Extract the (X, Y) coordinate from the center of the cell holding the provided text.  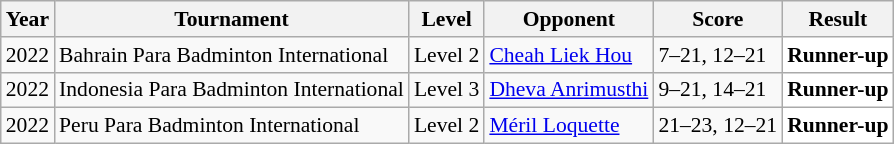
Cheah Liek Hou (568, 55)
Méril Loquette (568, 126)
Peru Para Badminton International (232, 126)
21–23, 12–21 (718, 126)
Tournament (232, 19)
Score (718, 19)
Result (838, 19)
7–21, 12–21 (718, 55)
Level 3 (446, 90)
Indonesia Para Badminton International (232, 90)
Bahrain Para Badminton International (232, 55)
9–21, 14–21 (718, 90)
Dheva Anrimusthi (568, 90)
Opponent (568, 19)
Year (28, 19)
Level (446, 19)
